Identify which cell holds the provided text, then report its [x, y] central coordinate. 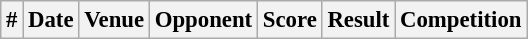
Date [51, 20]
Opponent [203, 20]
Score [290, 20]
Venue [114, 20]
Competition [461, 20]
# [12, 20]
Result [358, 20]
